Extract the [X, Y] coordinate from the center of the cell holding the provided text.  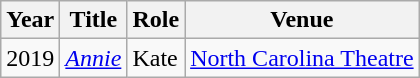
Year [30, 20]
Title [94, 20]
North Carolina Theatre [302, 58]
Role [156, 20]
Kate [156, 58]
2019 [30, 58]
Annie [94, 58]
Venue [302, 20]
